From the cell containing the given text, extract its center point as [X, Y] coordinate. 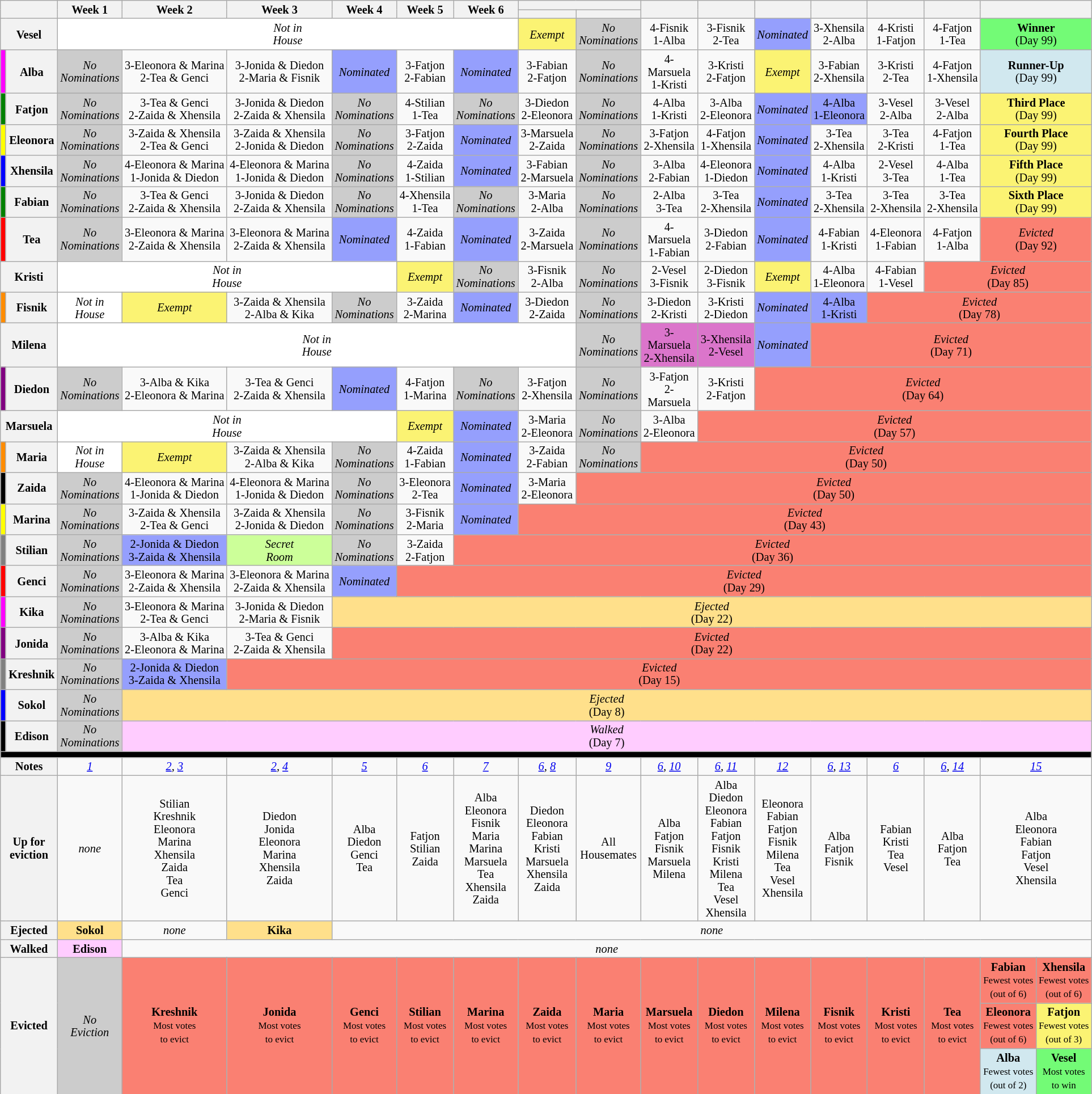
6, 14 [953, 766]
4-Marsuela1-Fabian [669, 239]
Week 2 [175, 9]
AlbaEleonoraFisnikMariaMarinaMarsuelaTeaXhensilaZaida [486, 848]
Notes [29, 766]
3-Marsuela2-Xhensila [669, 345]
4-Alba1-Tea [953, 171]
Fourth Place(Day 99) [1036, 140]
9 [608, 766]
2, 4 [279, 766]
Evicted(Day 85) [1008, 277]
Diedon [32, 389]
3-Fabian2-Xhensila [839, 71]
Ejected [29, 930]
Jonida [32, 643]
3-Kristi2-Diedon [726, 307]
FisnikMost votesto evict [839, 1025]
Evicted(Day 92) [1036, 239]
DiedonJonidaEleonoraMarinaXhensilaZaida [279, 848]
Evicted(Day 29) [744, 581]
3-Fisnik2-Tea [726, 34]
3-Fatjon2-Zaida [425, 140]
KristiMost votesto evict [896, 1025]
KreshnikMost votesto evict [175, 1025]
3-Xhensila2-Vesel [726, 345]
Evicted(Day 36) [772, 550]
Tea [32, 239]
Walked [29, 948]
DiedonEleonoraFabianKristiMarsuelaXhensilaZaida [548, 848]
Week 4 [365, 9]
Evicted(Day 57) [895, 426]
4-Kristi1-Fatjon [896, 34]
4-Stilian1-Tea [425, 109]
12 [782, 766]
Zaida [32, 488]
3-Xhensila2-Alba [839, 34]
Kreshnik [32, 674]
StilianKreshnikEleonoraMarinaXhensilaZaidaTeaGenci [175, 848]
StilianMost votesto evict [425, 1025]
AlbaFatjonFisnik [839, 848]
DiedonMost votesto evict [726, 1025]
6, 13 [839, 766]
3-Diedon2-Kristi [669, 307]
4-Eleonora1-Diedon [726, 171]
Walked(Day 7) [607, 736]
JonidaMost votesto evict [279, 1025]
FatjonFewest votes(out of 3) [1064, 1025]
Evicted(Day 22) [712, 643]
AlbaFatjonTea [953, 848]
3-Marsuela2-Zaida [548, 140]
Fisnik [32, 307]
Evicted(Day 15) [659, 674]
NoEviction [90, 1025]
Alba [32, 71]
4-Eleonora1-Fabian [896, 239]
FabianKristiTeaVesel [896, 848]
XhensilaFewest votes(out of 6) [1064, 980]
3-Eleonora2-Tea [425, 488]
AllHousemates [608, 848]
FabianFewest votes(out of 6) [1008, 980]
6, 11 [726, 766]
7 [486, 766]
Stilian [32, 550]
Fatjon [32, 109]
3-Kristi2-Tea [896, 71]
2-Vesel3-Fisnik [669, 277]
AlbaEleonoraFabianFatjonVeselXhensila [1036, 848]
EleonoraFewest votes(out of 6) [1008, 1025]
AlbaDiedonGenciTea [365, 848]
Fabian [32, 202]
6, 10 [669, 766]
Third Place(Day 99) [1036, 109]
MilenaMost votesto evict [782, 1025]
AlbaFatjonFisnikMarsuelaMilena [669, 848]
5 [365, 766]
Eleonora [32, 140]
Week 1 [90, 9]
3-Zaida2-Marsuela [548, 239]
3-Fabian2-Marsuela [548, 171]
3-Zaida2-Fabian [548, 457]
AlbaDiedonEleonoraFabianFatjonFisnikKristiMilenaTeaVeselXhensila [726, 848]
TeaMost votesto evict [953, 1025]
2-Diedon3-Fisnik [726, 277]
3-Fisnik2-Maria [425, 519]
4-Marsuela1-Kristi [669, 71]
3-Maria2-Alba [548, 202]
Ejected(Day 22) [712, 613]
4-Fisnik1-Alba [669, 34]
15 [1036, 766]
Up foreviction [29, 848]
1 [90, 766]
Evicted(Day 71) [951, 345]
3-Fisnik2-Alba [548, 277]
Genci [32, 581]
MarinaMost votesto evict [486, 1025]
6, 8 [548, 766]
Sixth Place(Day 99) [1036, 202]
3-Zaida2-Fatjon [425, 550]
3-Fatjon2-Fabian [425, 71]
3-Tea2-Kristi [896, 140]
Evicted(Day 64) [923, 389]
SecretRoom [279, 550]
4-Fatjon1-Marina [425, 389]
4-Zaida1-Stilian [425, 171]
4-Fatjon1-Alba [953, 239]
4-Xhensila1-Tea [425, 202]
3-Diedon2-Fabian [726, 239]
2-Vesel3-Tea [896, 171]
3-Zaida2-Marina [425, 307]
GenciMost votesto evict [365, 1025]
Week 3 [279, 9]
Vesel [29, 34]
4-Fabian1-Kristi [839, 239]
3-Fatjon2-Marsuela [669, 389]
EleonoraFabianFatjonFisnikMilenaTeaVeselXhensila [782, 848]
2, 3 [175, 766]
Marsuela [29, 426]
3-Fabian2-Fatjon [548, 71]
2-Alba3-Tea [669, 202]
MariaMost votesto evict [608, 1025]
Evicted(Day 43) [805, 519]
Fifth Place(Day 99) [1036, 171]
Maria [32, 457]
Evicted [29, 1025]
Ejected(Day 8) [607, 706]
ZaidaMost votesto evict [548, 1025]
AlbaFewest votes(out of 2) [1008, 1071]
Week 5 [425, 9]
4-Fabian1-Vesel [896, 277]
MarsuelaMost votesto evict [669, 1025]
VeselMost votesto win [1064, 1071]
FatjonStilianZaida [425, 848]
Evicted(Day 78) [980, 307]
Milena [29, 345]
3-Diedon2-Zaida [548, 307]
Marina [32, 519]
Runner-Up(Day 99) [1036, 71]
Winner(Day 99) [1036, 34]
Xhensila [32, 171]
3-Alba2-Fabian [669, 171]
Kristi [29, 277]
3-Diedon2-Eleonora [548, 109]
Week 6 [486, 9]
